Return the [X, Y] coordinate for the center point of the cell that contains the specified text.  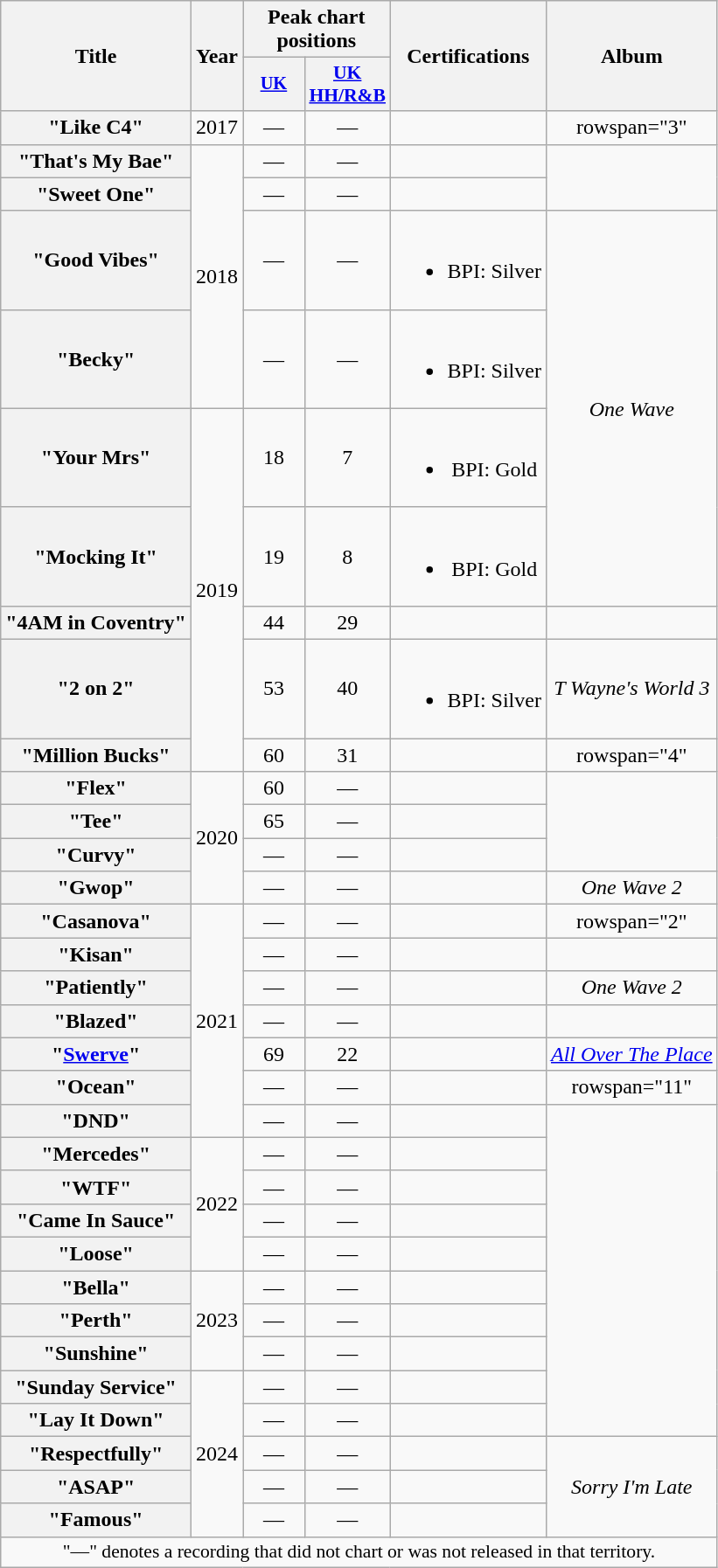
7 [347, 458]
"Casanova" [96, 921]
2022 [217, 1204]
"Blazed" [96, 1021]
53 [275, 689]
"That's My Bae" [96, 161]
"Perth" [96, 1321]
UK [275, 84]
Year [217, 56]
"Bella" [96, 1287]
"Your Mrs" [96, 458]
rowspan="11" [631, 1087]
"WTF" [96, 1187]
"Mocking It" [96, 556]
Title [96, 56]
"Sunday Service" [96, 1387]
"Becky" [96, 358]
"Kisan" [96, 954]
rowspan="2" [631, 921]
29 [347, 622]
"Flex" [96, 788]
Peak chart positions [317, 30]
"Respectfully" [96, 1454]
44 [275, 622]
"4AM in Coventry" [96, 622]
"2 on 2" [96, 689]
"ASAP" [96, 1487]
"Famous" [96, 1520]
31 [347, 754]
18 [275, 458]
65 [275, 822]
"Mercedes" [96, 1154]
"Came In Sauce" [96, 1220]
2018 [217, 276]
"Good Vibes" [96, 260]
"Ocean" [96, 1087]
"Tee" [96, 822]
"Curvy" [96, 855]
"Lay It Down" [96, 1420]
All Over The Place [631, 1054]
2020 [217, 838]
"Loose" [96, 1253]
40 [347, 689]
"Gwop" [96, 888]
Album [631, 56]
"Swerve" [96, 1054]
2021 [217, 1021]
"Sunshine" [96, 1354]
Certifications [468, 56]
22 [347, 1054]
19 [275, 556]
69 [275, 1054]
"Like C4" [96, 128]
"Million Bucks" [96, 754]
"Sweet One" [96, 194]
"Patiently" [96, 988]
8 [347, 556]
2019 [217, 589]
T Wayne's World 3 [631, 689]
2023 [217, 1321]
rowspan="3" [631, 128]
2024 [217, 1454]
2017 [217, 128]
"DND" [96, 1120]
rowspan="4" [631, 754]
UKHH/R&B [347, 84]
Sorry I'm Late [631, 1487]
One Wave [631, 408]
"—" denotes a recording that did not chart or was not released in that territory. [359, 1552]
